Search for the cell housing the specified text and yield its [X, Y] center coordinate. 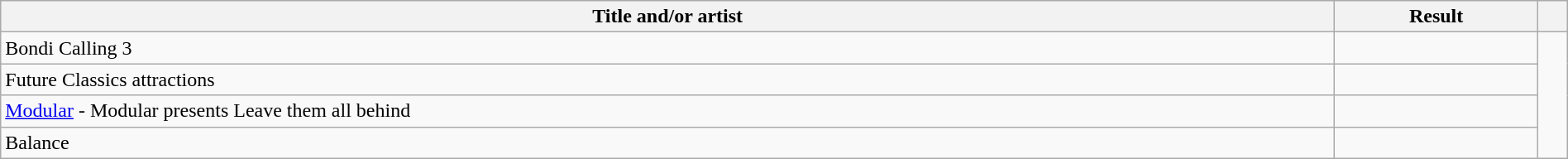
Title and/or artist [668, 17]
Bondi Calling 3 [668, 48]
Balance [668, 142]
Modular - Modular presents Leave them all behind [668, 111]
Future Classics attractions [668, 79]
Result [1437, 17]
